Provide the [X, Y] coordinate of the cell's center where the given text is located.  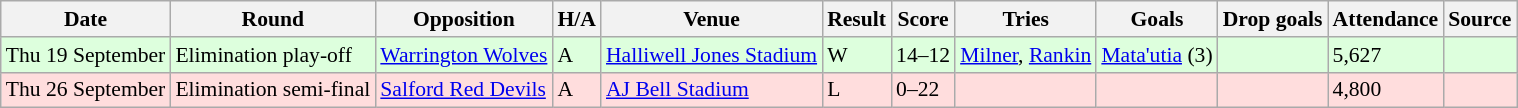
Salford Red Devils [464, 90]
Source [1480, 19]
Round [272, 19]
Thu 26 September [86, 90]
Date [86, 19]
5,627 [1386, 55]
Drop goals [1273, 19]
Tries [1026, 19]
Score [923, 19]
Milner, Rankin [1026, 55]
Goals [1156, 19]
Venue [712, 19]
Elimination semi-final [272, 90]
Warrington Wolves [464, 55]
W [856, 55]
Result [856, 19]
4,800 [1386, 90]
AJ Bell Stadium [712, 90]
14–12 [923, 55]
H/A [576, 19]
0–22 [923, 90]
Thu 19 September [86, 55]
Mata'utia (3) [1156, 55]
L [856, 90]
Elimination play-off [272, 55]
Opposition [464, 19]
Attendance [1386, 19]
Halliwell Jones Stadium [712, 55]
